Search for the cell housing the specified text and yield its (X, Y) center coordinate. 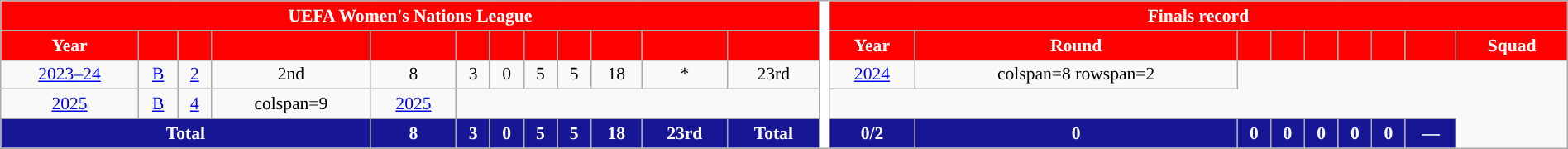
colspan=8 rowspan=2 (1076, 74)
Finals record (1199, 16)
Squad (1512, 46)
— (1431, 134)
Round (1076, 46)
2023–24 (69, 74)
2 (195, 74)
2024 (872, 74)
2nd (291, 74)
4 (195, 104)
0/2 (872, 134)
colspan=9 (291, 104)
* (685, 74)
UEFA Women's Nations League (410, 16)
